Capture the cell that displays the provided text and extract its [x, y] central coordinate. 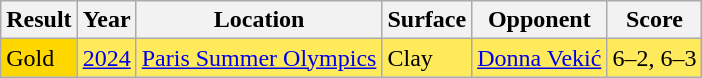
Clay [427, 58]
Paris Summer Olympics [259, 58]
Gold [39, 58]
2024 [106, 58]
Score [654, 20]
Donna Vekić [540, 58]
6–2, 6–3 [654, 58]
Result [39, 20]
Surface [427, 20]
Location [259, 20]
Year [106, 20]
Opponent [540, 20]
